Locate the cell with the specified text and output its (X, Y) center coordinate. 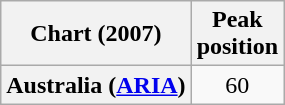
Australia (ARIA) (96, 85)
Chart (2007) (96, 34)
60 (237, 85)
Peakposition (237, 34)
